Provide the [X, Y] coordinate of the cell's center where the given text is located.  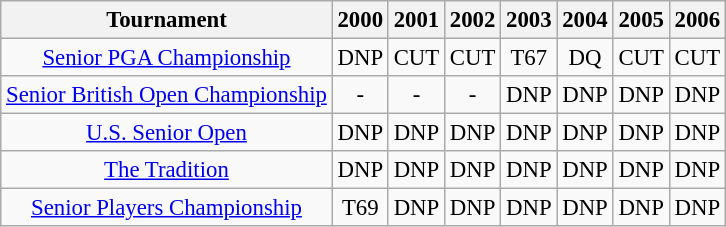
2006 [697, 20]
2002 [473, 20]
2000 [360, 20]
2001 [416, 20]
Tournament [166, 20]
DQ [585, 58]
T69 [360, 208]
2003 [529, 20]
T67 [529, 58]
2004 [585, 20]
U.S. Senior Open [166, 133]
The Tradition [166, 170]
2005 [641, 20]
Senior British Open Championship [166, 95]
Senior Players Championship [166, 208]
Senior PGA Championship [166, 58]
